Identify which cell holds the provided text, then report its [x, y] central coordinate. 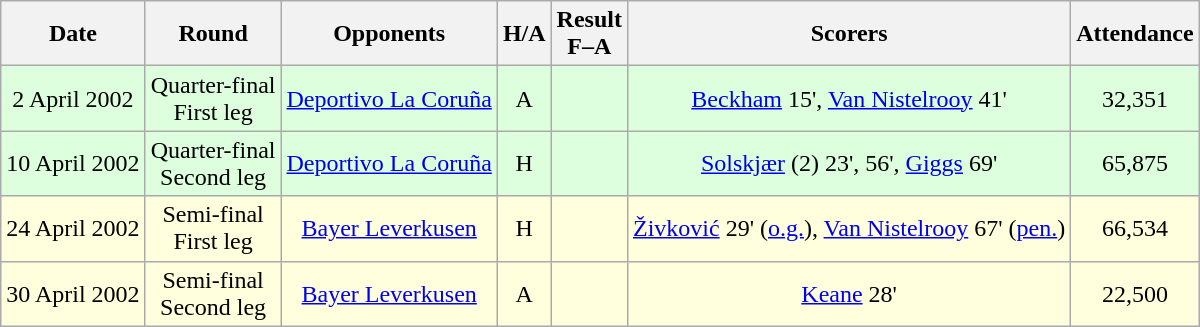
Scorers [848, 34]
24 April 2002 [73, 228]
10 April 2002 [73, 164]
Opponents [389, 34]
ResultF–A [589, 34]
32,351 [1135, 98]
Date [73, 34]
Semi-finalFirst leg [213, 228]
Round [213, 34]
Keane 28' [848, 294]
22,500 [1135, 294]
2 April 2002 [73, 98]
Semi-finalSecond leg [213, 294]
H/A [524, 34]
Solskjær (2) 23', 56', Giggs 69' [848, 164]
Quarter-finalFirst leg [213, 98]
Beckham 15', Van Nistelrooy 41' [848, 98]
30 April 2002 [73, 294]
65,875 [1135, 164]
Živković 29' (o.g.), Van Nistelrooy 67' (pen.) [848, 228]
Attendance [1135, 34]
66,534 [1135, 228]
Quarter-finalSecond leg [213, 164]
